Scan for the cell matching the given text and deliver its (X, Y) coordinate at center. 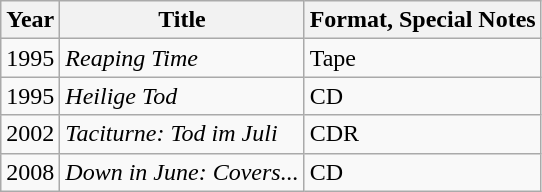
Title (182, 20)
CDR (422, 134)
Year (30, 20)
Tape (422, 58)
2002 (30, 134)
Taciturne: Tod im Juli (182, 134)
Heilige Tod (182, 96)
Down in June: Covers... (182, 172)
2008 (30, 172)
Format, Special Notes (422, 20)
Reaping Time (182, 58)
